Scan for the cell matching the given text and deliver its [X, Y] coordinate at center. 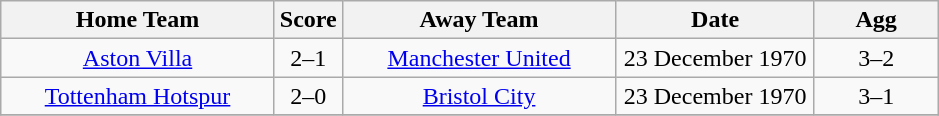
Away Team [479, 20]
Tottenham Hotspur [138, 96]
Score [308, 20]
2–0 [308, 96]
3–2 [876, 58]
Bristol City [479, 96]
Home Team [138, 20]
Agg [876, 20]
2–1 [308, 58]
Date [716, 20]
Aston Villa [138, 58]
3–1 [876, 96]
Manchester United [479, 58]
